Scan for the cell matching the given text and deliver its (X, Y) coordinate at center. 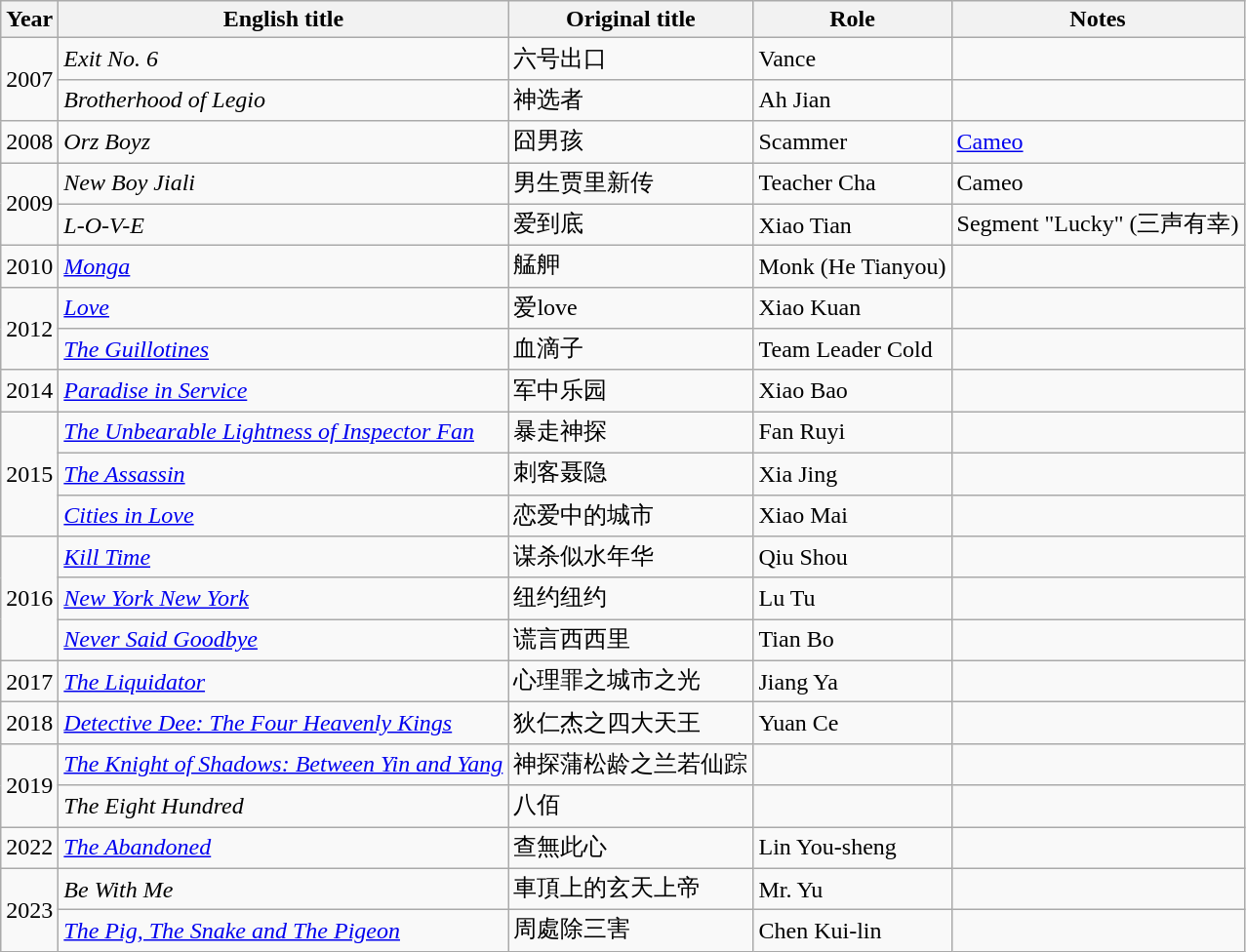
神探蒲松龄之兰若仙踪 (630, 765)
The Unbearable Lightness of Inspector Fan (283, 433)
Jiang Ya (853, 681)
New York New York (283, 599)
The Guillotines (283, 349)
2019 (29, 784)
男生贾里新传 (630, 183)
Ah Jian (853, 99)
2015 (29, 474)
Notes (1098, 20)
六号出口 (630, 59)
Mr. Yu (853, 890)
The Assassin (283, 474)
Yuan Ce (853, 724)
2022 (29, 849)
刺客聂隐 (630, 474)
爱love (630, 308)
The Knight of Shadows: Between Yin and Yang (283, 765)
Segment "Lucky" (三声有幸) (1098, 224)
军中乐园 (630, 390)
Love (283, 308)
爱到底 (630, 224)
周處除三害 (630, 931)
New Boy Jiali (283, 183)
Role (853, 20)
2010 (29, 267)
Never Said Goodbye (283, 640)
2023 (29, 909)
Lu Tu (853, 599)
谋杀似水年华 (630, 558)
Teacher Cha (853, 183)
2016 (29, 599)
Monga (283, 267)
Xiao Kuan (853, 308)
谎言西西里 (630, 640)
2017 (29, 681)
恋爱中的城市 (630, 515)
八佰 (630, 806)
2009 (29, 203)
Xia Jing (853, 474)
車頂上的玄天上帝 (630, 890)
艋舺 (630, 267)
Be With Me (283, 890)
The Pig, The Snake and The Pigeon (283, 931)
Detective Dee: The Four Heavenly Kings (283, 724)
Kill Time (283, 558)
狄仁杰之四大天王 (630, 724)
2008 (29, 142)
Vance (853, 59)
2007 (29, 80)
Exit No. 6 (283, 59)
Tian Bo (853, 640)
Fan Ruyi (853, 433)
血滴子 (630, 349)
2014 (29, 390)
神选者 (630, 99)
心理罪之城市之光 (630, 681)
纽约纽约 (630, 599)
Team Leader Cold (853, 349)
Scammer (853, 142)
The Eight Hundred (283, 806)
Chen Kui-lin (853, 931)
English title (283, 20)
暴走神探 (630, 433)
Qiu Shou (853, 558)
囧男孩 (630, 142)
2012 (29, 328)
The Abandoned (283, 849)
Xiao Tian (853, 224)
Orz Boyz (283, 142)
L-O-V-E (283, 224)
Original title (630, 20)
Brotherhood of Legio (283, 99)
Paradise in Service (283, 390)
查無此心 (630, 849)
Year (29, 20)
Monk (He Tianyou) (853, 267)
The Liquidator (283, 681)
2018 (29, 724)
Cities in Love (283, 515)
Xiao Bao (853, 390)
Xiao Mai (853, 515)
Lin You-sheng (853, 849)
